Determine the (x, y) coordinate at the center of the cell enclosing the given text.  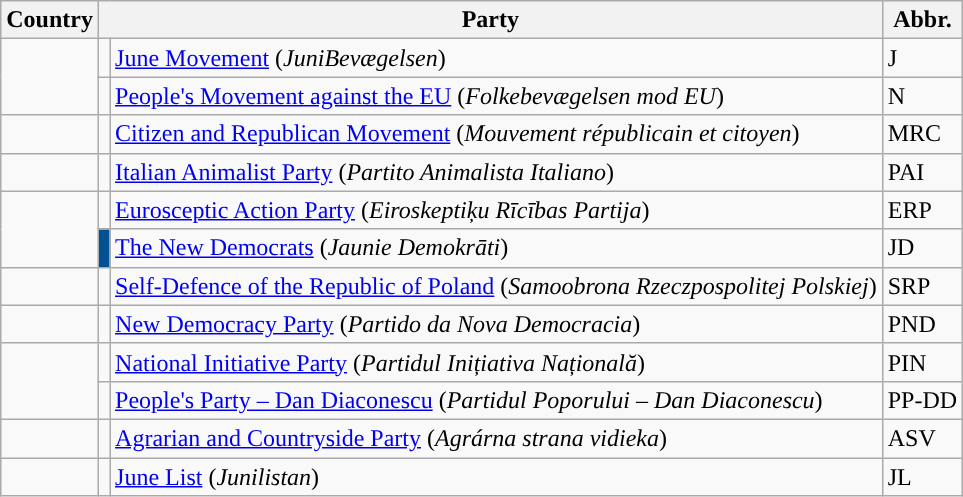
Citizen and Republican Movement (Mouvement républicain et citoyen) (496, 134)
People's Movement against the EU (Folkebevægelsen mod EU) (496, 96)
Party (490, 20)
Abbr. (922, 20)
MRC (922, 134)
ERP (922, 210)
Self-Defence of the Republic of Poland (Samoobrona Rzeczpospolitej Polskiej) (496, 286)
New Democracy Party (Partido da Nova Democracia) (496, 324)
Italian Animalist Party (Partito Animalista Italiano) (496, 172)
National Initiative Party (Partidul Inițiativa Națională) (496, 362)
PP-DD (922, 400)
Eurosceptic Action Party (Eiroskeptiķu Rīcības Partija) (496, 210)
June List (Junilistan) (496, 477)
N (922, 96)
SRP (922, 286)
J (922, 58)
ASV (922, 438)
Country (50, 20)
June Movement (JuniBevægelsen) (496, 58)
PIN (922, 362)
PND (922, 324)
People's Party – Dan Diaconescu (Partidul Poporului – Dan Diaconescu) (496, 400)
Agrarian and Countryside Party (Agrárna strana vidieka) (496, 438)
JD (922, 248)
PAI (922, 172)
The New Democrats (Jaunie Demokrāti) (496, 248)
JL (922, 477)
